Return the [X, Y] coordinate for the center point of the cell that contains the specified text.  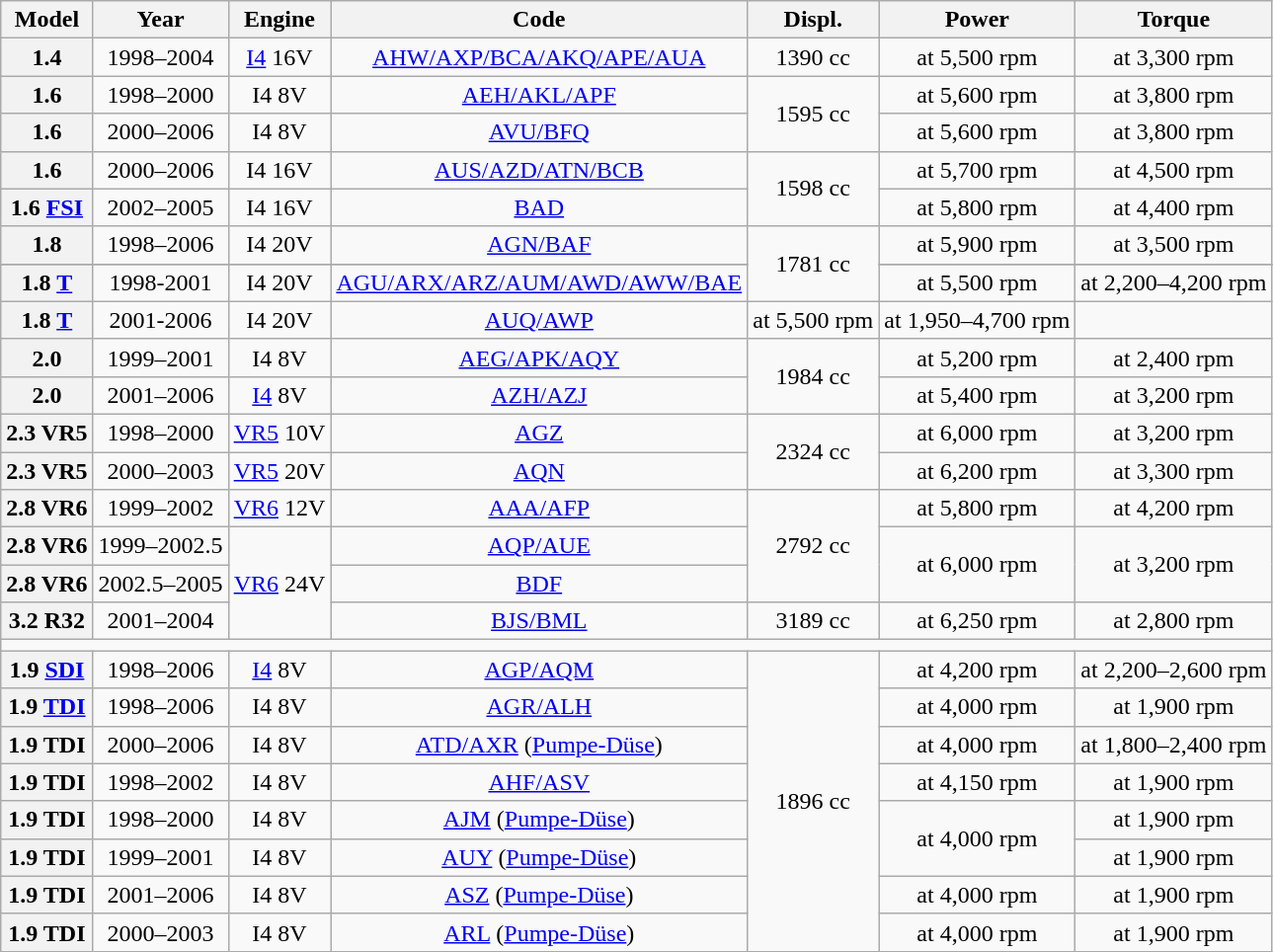
1896 cc [814, 801]
2792 cc [814, 546]
Power [978, 20]
at 2,800 rpm [1173, 621]
1998–2002 [160, 782]
AUS/AZD/ATN/BCB [539, 170]
ARL (Pumpe-Düse) [539, 932]
1999–2002.5 [160, 546]
2001-2006 [160, 320]
AGU/ARX/ARZ/AUM/AWD/AWW/BAE [539, 282]
1595 cc [814, 114]
AUY (Pumpe-Düse) [539, 857]
AGN/BAF [539, 245]
AEH/AKL/APF [539, 95]
1998–2004 [160, 57]
AVU/BFQ [539, 132]
3.2 R32 [47, 621]
Code [539, 20]
ATD/AXR (Pumpe-Düse) [539, 745]
VR5 20V [279, 471]
at 2,200–4,200 rpm [1173, 282]
at 5,900 rpm [978, 245]
Torque [1173, 20]
at 4,150 rpm [978, 782]
2002–2005 [160, 207]
Year [160, 20]
2002.5–2005 [160, 584]
AUQ/AWP [539, 320]
at 2,400 rpm [1173, 357]
1999–2002 [160, 509]
BAD [539, 207]
1984 cc [814, 376]
at 4,500 rpm [1173, 170]
Displ. [814, 20]
3189 cc [814, 621]
1390 cc [814, 57]
2324 cc [814, 451]
1.6 FSI [47, 207]
AGP/AQM [539, 670]
1781 cc [814, 264]
AHW/AXP/BCA/AKQ/APE/AUA [539, 57]
1998-2001 [160, 282]
at 4,400 rpm [1173, 207]
at 5,200 rpm [978, 357]
AQP/AUE [539, 546]
VR6 24V [279, 584]
Engine [279, 20]
AAA/AFP [539, 509]
at 1,800–2,400 rpm [1173, 745]
VR5 10V [279, 433]
AQN [539, 471]
2001–2004 [160, 621]
ASZ (Pumpe-Düse) [539, 895]
AHF/ASV [539, 782]
BJS/BML [539, 621]
1.8 [47, 245]
at 6,200 rpm [978, 471]
at 6,250 rpm [978, 621]
AGZ [539, 433]
at 2,200–2,600 rpm [1173, 670]
AEG/APK/AQY [539, 357]
Model [47, 20]
VR6 12V [279, 509]
AZH/AZJ [539, 395]
1.4 [47, 57]
AGR/ALH [539, 707]
BDF [539, 584]
1.9 SDI [47, 670]
at 3,500 rpm [1173, 245]
AJM (Pumpe-Düse) [539, 820]
at 5,700 rpm [978, 170]
at 5,400 rpm [978, 395]
1598 cc [814, 189]
at 1,950–4,700 rpm [978, 320]
